For the text-containing cell, return its midpoint in [x, y] coordinate format. 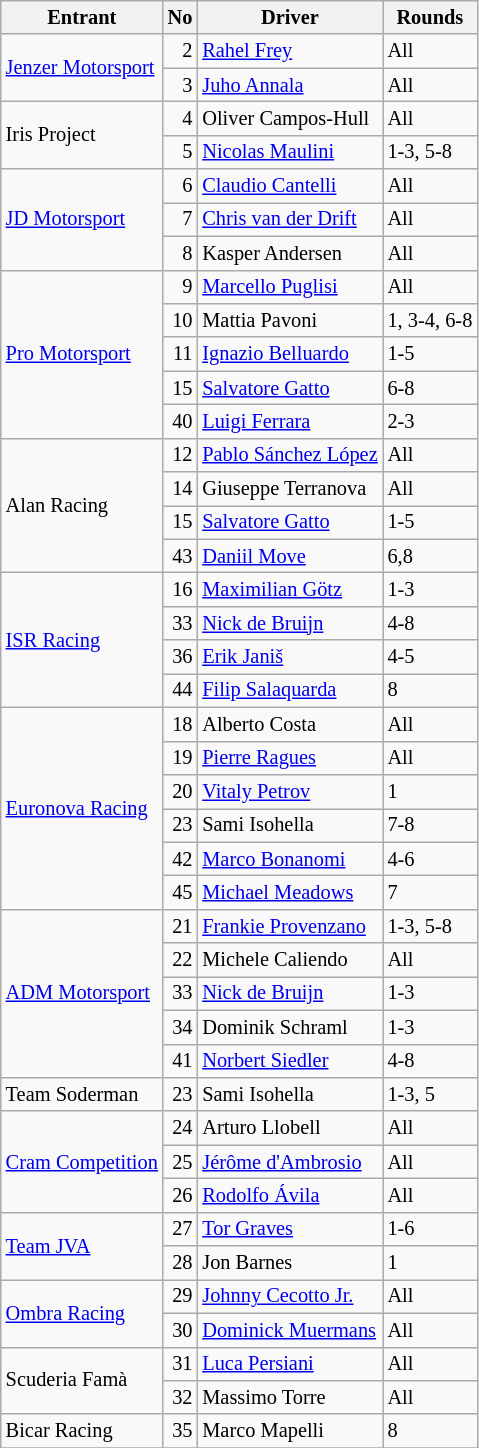
Luigi Ferrara [290, 421]
Massimo Torre [290, 1397]
Rahel Frey [290, 51]
45 [180, 892]
Team JVA [82, 1246]
Jérôme d'Ambrosio [290, 1162]
2-3 [430, 421]
26 [180, 1195]
Arturo Llobell [290, 1128]
24 [180, 1128]
Bicar Racing [82, 1431]
Nicolas Maulini [290, 152]
Ignazio Belluardo [290, 354]
ISR Racing [82, 640]
6-8 [430, 388]
Marco Mapelli [290, 1431]
31 [180, 1364]
Euronova Racing [82, 808]
Jenzer Motorsport [82, 68]
Dominick Muermans [290, 1330]
Norbert Siedler [290, 1061]
25 [180, 1162]
Michael Meadows [290, 892]
41 [180, 1061]
12 [180, 455]
1, 3-4, 6-8 [430, 320]
2 [180, 51]
4 [180, 118]
44 [180, 690]
4-6 [430, 859]
21 [180, 926]
16 [180, 589]
3 [180, 85]
6 [180, 186]
Claudio Cantelli [290, 186]
Rodolfo Ávila [290, 1195]
Ombra Racing [82, 1312]
Michele Caliendo [290, 960]
4-5 [430, 657]
1-3, 5 [430, 1094]
Oliver Campos-Hull [290, 118]
Juho Annala [290, 85]
Tor Graves [290, 1229]
Marco Bonanomi [290, 859]
Chris van der Drift [290, 219]
42 [180, 859]
Entrant [82, 17]
Marcello Puglisi [290, 287]
5 [180, 152]
Jon Barnes [290, 1263]
Giuseppe Terranova [290, 489]
35 [180, 1431]
19 [180, 758]
Pablo Sánchez López [290, 455]
Maximilian Götz [290, 589]
9 [180, 287]
Dominik Schraml [290, 1027]
Pierre Ragues [290, 758]
Driver [290, 17]
28 [180, 1263]
Daniil Move [290, 556]
Cram Competition [82, 1162]
JD Motorsport [82, 220]
6,8 [430, 556]
1-6 [430, 1229]
Rounds [430, 17]
14 [180, 489]
11 [180, 354]
Kasper Andersen [290, 253]
Erik Janiš [290, 657]
22 [180, 960]
40 [180, 421]
7-8 [430, 825]
Luca Persiani [290, 1364]
Alan Racing [82, 506]
Iris Project [82, 134]
No [180, 17]
Scuderia Famà [82, 1380]
Alberto Costa [290, 724]
Frankie Provenzano [290, 926]
34 [180, 1027]
29 [180, 1296]
32 [180, 1397]
Vitaly Petrov [290, 791]
Filip Salaquarda [290, 690]
10 [180, 320]
18 [180, 724]
27 [180, 1229]
Mattia Pavoni [290, 320]
ADM Motorsport [82, 993]
Johnny Cecotto Jr. [290, 1296]
30 [180, 1330]
20 [180, 791]
36 [180, 657]
Pro Motorsport [82, 354]
Team Soderman [82, 1094]
43 [180, 556]
